Return (X, Y) of the center of cell containing provided text 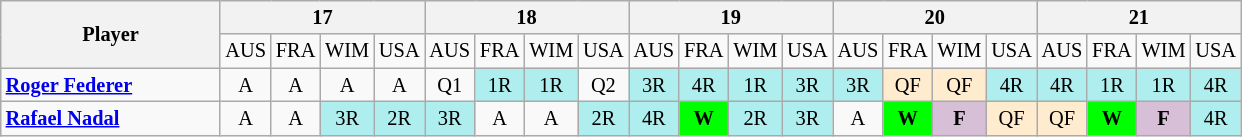
Player (111, 34)
Q1 (449, 85)
20 (935, 17)
Rafael Nadal (111, 118)
21 (1139, 17)
18 (526, 17)
19 (731, 17)
Roger Federer (111, 85)
Q2 (603, 85)
17 (322, 17)
